Locate the cell with the specified text and output its [X, Y] center coordinate. 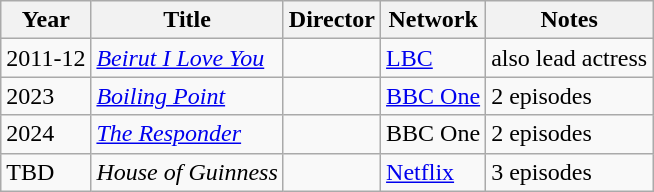
LBC [434, 58]
3 episodes [570, 172]
Year [46, 20]
Beirut I Love You [187, 58]
also lead actress [570, 58]
2023 [46, 96]
Title [187, 20]
2024 [46, 134]
The Responder [187, 134]
Director [332, 20]
Boiling Point [187, 96]
Netflix [434, 172]
TBD [46, 172]
House of Guinness [187, 172]
Notes [570, 20]
2011-12 [46, 58]
Network [434, 20]
